Identify which cell holds the provided text, then report its (x, y) central coordinate. 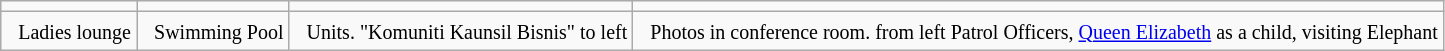
Swimming Pool (214, 31)
Ladies lounge (69, 31)
Units. "Komuniti Kaunsil Bisnis" to left (461, 31)
Photos in conference room. from left Patrol Officers, Queen Elizabeth as a child, visiting Elephant (1038, 31)
